Find where the given text appears and provide that cell's center as [x, y] coordinate. 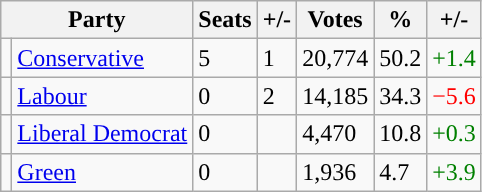
34.3 [400, 96]
10.8 [400, 134]
4,470 [336, 134]
5 [225, 58]
Party [97, 20]
+3.9 [454, 172]
1 [276, 58]
Green [102, 172]
14,185 [336, 96]
Votes [336, 20]
+0.3 [454, 134]
−5.6 [454, 96]
% [400, 20]
Liberal Democrat [102, 134]
1,936 [336, 172]
4.7 [400, 172]
50.2 [400, 58]
Conservative [102, 58]
20,774 [336, 58]
Labour [102, 96]
2 [276, 96]
+1.4 [454, 58]
Seats [225, 20]
